Scan for the cell matching the given text and deliver its [x, y] coordinate at center. 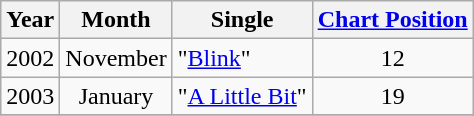
"A Little Bit" [242, 96]
Month [116, 20]
19 [392, 96]
November [116, 58]
2003 [30, 96]
"Blink" [242, 58]
January [116, 96]
Single [242, 20]
2002 [30, 58]
Chart Position [392, 20]
Year [30, 20]
12 [392, 58]
